Detect which cell encompasses the target text, then output its (x, y) center coordinate. 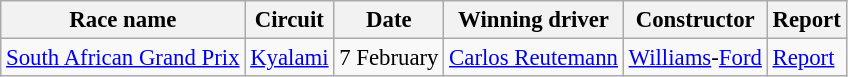
South African Grand Prix (123, 58)
Williams-Ford (695, 58)
Winning driver (534, 20)
Race name (123, 20)
Kyalami (290, 58)
Circuit (290, 20)
7 February (389, 58)
Date (389, 20)
Carlos Reutemann (534, 58)
Constructor (695, 20)
